Find where the given text appears and provide that cell's center as [x, y] coordinate. 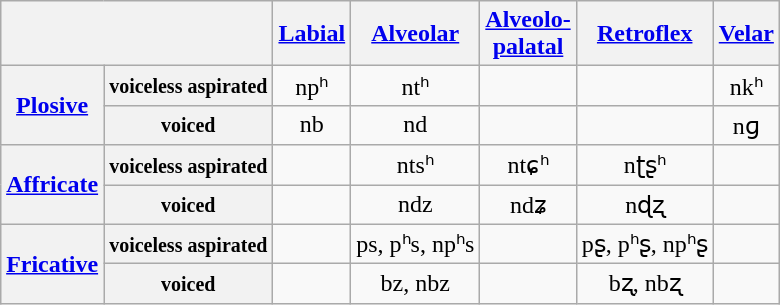
ps, pʰs, npʰs [416, 244]
Plosive [52, 106]
nɡ [746, 125]
ndz [416, 204]
ntsʰ [416, 165]
bʐ, nbʐ [644, 284]
ntɕʰ [528, 165]
ndʑ [528, 204]
Alveolo-palatal [528, 34]
Retroflex [644, 34]
bz, nbz [416, 284]
Fricative [52, 264]
nʈʂʰ [644, 165]
nɖʐ [644, 204]
pʂ, pʰʂ, npʰʂ [644, 244]
ntʰ [416, 86]
Velar [746, 34]
Labial [312, 34]
Affricate [52, 184]
Alveolar [416, 34]
nb [312, 125]
nkʰ [746, 86]
nd [416, 125]
npʰ [312, 86]
